Extract the [x, y] coordinate from the center of the cell holding the provided text.  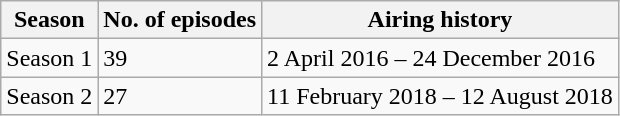
No. of episodes [180, 20]
Season [50, 20]
Season 2 [50, 96]
2 April 2016 – 24 December 2016 [440, 58]
27 [180, 96]
11 February 2018 – 12 August 2018 [440, 96]
Airing history [440, 20]
Season 1 [50, 58]
39 [180, 58]
